Return (X, Y) of the center of cell containing provided text 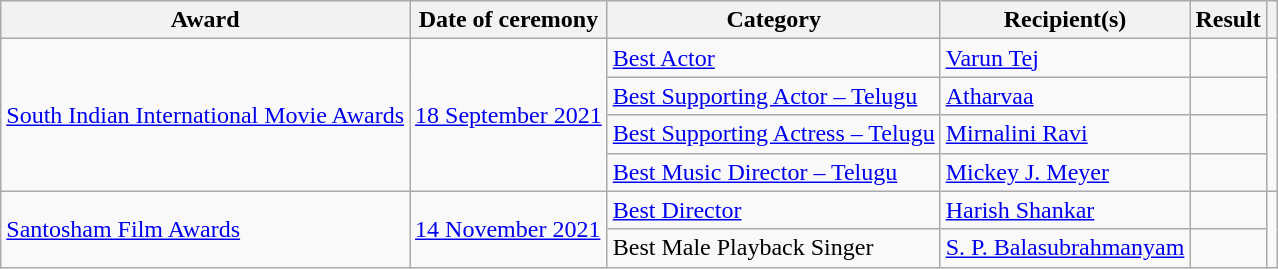
Best Director (774, 210)
Award (206, 20)
Category (774, 20)
Mickey J. Meyer (1065, 172)
Best Actor (774, 58)
Varun Tej (1065, 58)
Santosham Film Awards (206, 229)
Best Supporting Actor – Telugu (774, 96)
Harish Shankar (1065, 210)
Recipient(s) (1065, 20)
S. P. Balasubrahmanyam (1065, 248)
Atharvaa (1065, 96)
Result (1228, 20)
South Indian International Movie Awards (206, 115)
Date of ceremony (509, 20)
Best Male Playback Singer (774, 248)
Mirnalini Ravi (1065, 134)
18 September 2021 (509, 115)
14 November 2021 (509, 229)
Best Supporting Actress – Telugu (774, 134)
Best Music Director – Telugu (774, 172)
